From the cell containing the given text, extract its center point as (X, Y) coordinate. 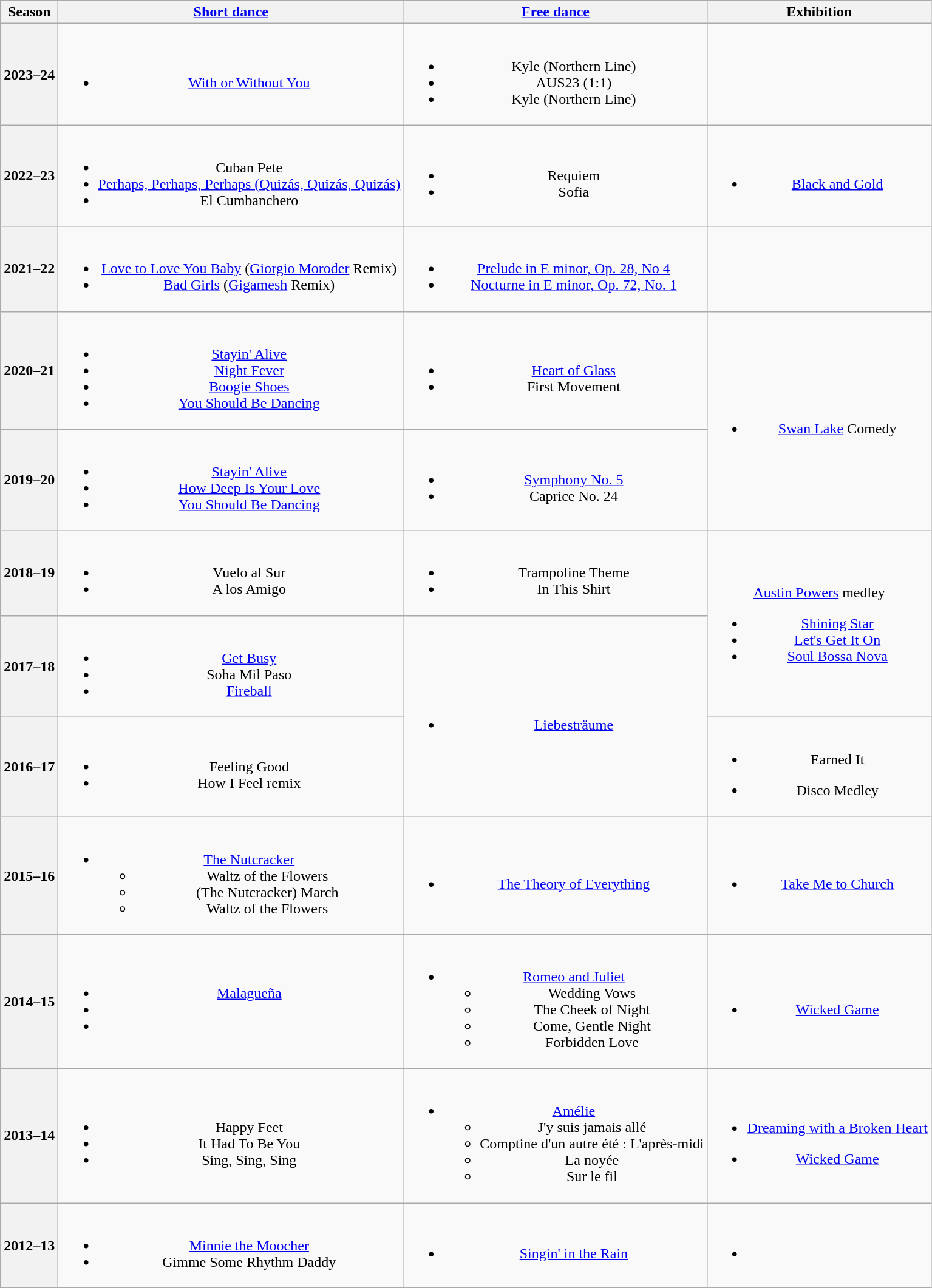
2020–21 (29, 370)
Black and Gold (819, 176)
Swan Lake Comedy (819, 421)
Minnie the Moocher Gimme Some Rhythm Daddy (231, 1246)
The Nutcracker Waltz of the Flowers (The Nutcracker) March Waltz of the Flowers (231, 875)
2023–24 (29, 74)
Requiem Sofia (556, 176)
Amélie J'y suis jamais alléComptine d'un autre été : L'après-midiLa noyéeSur le fil (556, 1135)
Malagueña (231, 1002)
Stayin' Alive How Deep Is Your Love You Should Be Dancing (231, 480)
Feeling Good How I Feel remix (231, 767)
Cuban Pete Perhaps, Perhaps, Perhaps (Quizás, Quizás, Quizás) El Cumbanchero (231, 176)
Singin' in the Rain (556, 1246)
Heart of Glass First Movement (556, 370)
Trampoline ThemeIn This Shirt (556, 573)
Wicked Game (819, 1002)
Liebesträume (556, 716)
2017–18 (29, 666)
Vuelo al Sur A los Amigo (231, 573)
2015–16 (29, 875)
Symphony No. 5 Caprice No. 24 (556, 480)
2018–19 (29, 573)
2014–15 (29, 1002)
Earned It Disco Medley (819, 767)
Love to Love You Baby (Giorgio Moroder Remix) Bad Girls (Gigamesh Remix) (231, 269)
2019–20 (29, 480)
2016–17 (29, 767)
Romeo and Juliet Wedding VowsThe Cheek of NightCome, Gentle NightForbidden Love (556, 1002)
Prelude in E minor, Op. 28, No 4Nocturne in E minor, Op. 72, No. 1 (556, 269)
2013–14 (29, 1135)
2021–22 (29, 269)
Season (29, 12)
Austin Powers medleyShining Star Let's Get It On Soul Bossa Nova (819, 624)
Dreaming with a Broken HeartWicked Game (819, 1135)
Short dance (231, 12)
The Theory of Everything (556, 875)
With or Without You (231, 74)
Stayin' Alive Night Fever Boogie Shoes You Should Be Dancing (231, 370)
Take Me to Church (819, 875)
2022–23 (29, 176)
Kyle (Northern Line) AUS23 (1:1) Kyle (Northern Line) (556, 74)
2012–13 (29, 1246)
Happy FeetIt Had To Be You Sing, Sing, Sing (231, 1135)
Exhibition (819, 12)
Get Busy Soha Mil Paso Fireball (231, 666)
Free dance (556, 12)
